Locate the cell with the specified text and output its (X, Y) center coordinate. 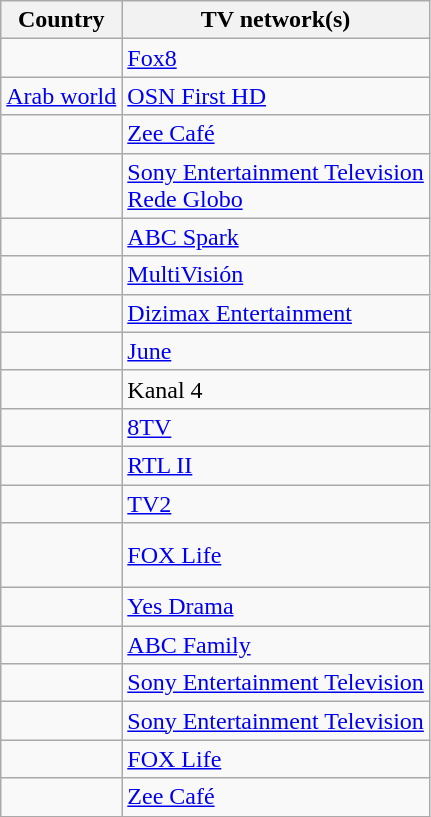
Yes Drama (276, 607)
TV2 (276, 503)
MultiVisión (276, 275)
Kanal 4 (276, 389)
8TV (276, 427)
Sony Entertainment TelevisionRede Globo (276, 186)
TV network(s) (276, 20)
ABC Spark (276, 237)
Arab world (62, 96)
June (276, 351)
Country (62, 20)
Dizimax Entertainment (276, 313)
Fox8 (276, 58)
OSN First HD (276, 96)
ABC Family (276, 645)
RTL II (276, 465)
